Output the [X, Y] coordinate of the center of the cell containing the given text.  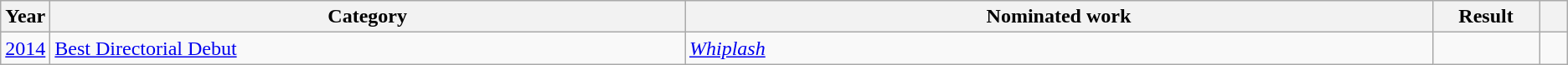
Nominated work [1059, 17]
2014 [25, 48]
Best Directorial Debut [368, 48]
Whiplash [1059, 48]
Category [368, 17]
Year [25, 17]
Result [1486, 17]
